Pinpoint the cell where the given text exists, returning its [x, y] midpoint coordinate. 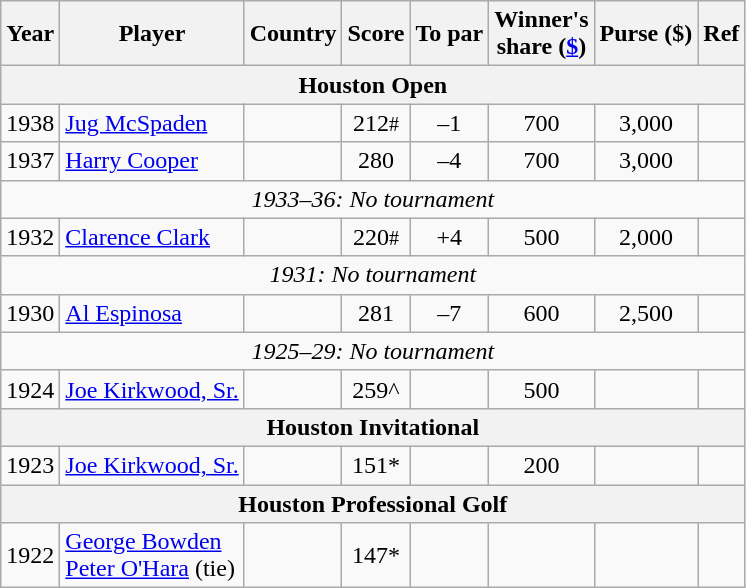
1931: No tournament [373, 275]
Player [152, 34]
Winner'sshare ($) [542, 34]
Houston Invitational [373, 427]
–7 [450, 313]
To par [450, 34]
1937 [30, 161]
220# [376, 237]
Jug McSpaden [152, 123]
259^ [376, 389]
Score [376, 34]
Houston Open [373, 85]
1923 [30, 465]
1930 [30, 313]
+4 [450, 237]
1924 [30, 389]
Purse ($) [646, 34]
1925–29: No tournament [373, 351]
147* [376, 556]
Al Espinosa [152, 313]
–1 [450, 123]
George BowdenPeter O'Hara (tie) [152, 556]
Ref [722, 34]
1938 [30, 123]
151* [376, 465]
–4 [450, 161]
1922 [30, 556]
1933–36: No tournament [373, 199]
2,000 [646, 237]
Harry Cooper [152, 161]
212# [376, 123]
280 [376, 161]
281 [376, 313]
Country [293, 34]
Year [30, 34]
200 [542, 465]
Clarence Clark [152, 237]
600 [542, 313]
2,500 [646, 313]
1932 [30, 237]
Houston Professional Golf [373, 503]
